Provide the (x, y) coordinate of the cell's center where the given text is located.  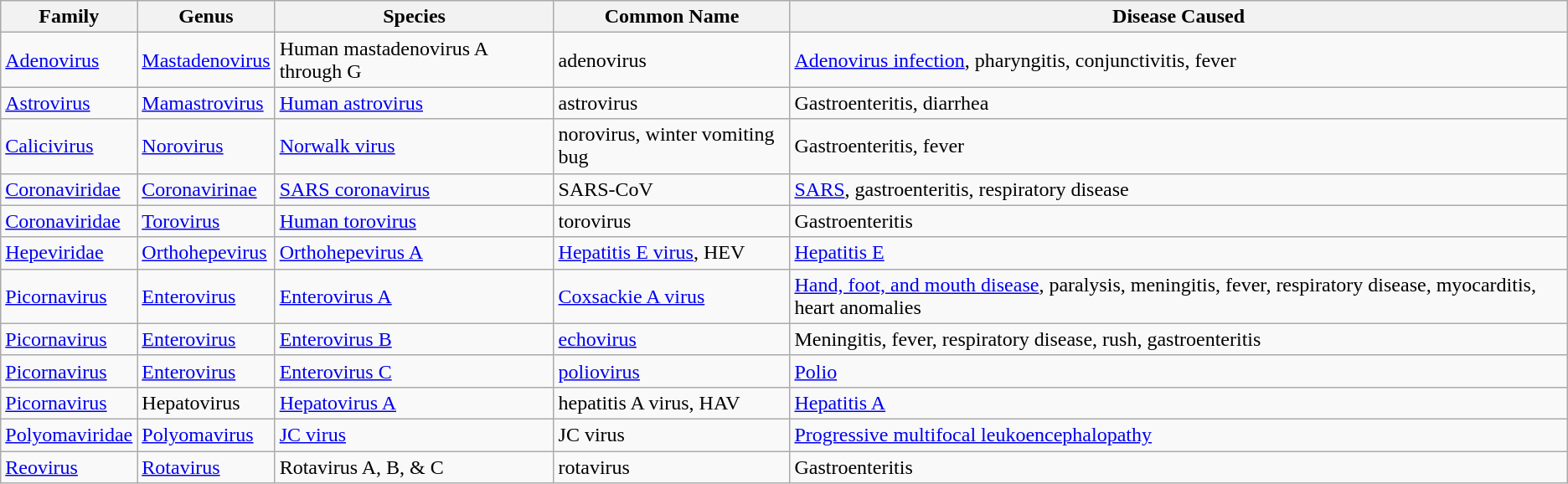
Astrovirus (69, 103)
Species (414, 17)
Mamastrovirus (206, 103)
Torovirus (206, 221)
Polyomavirus (206, 435)
Orthohepevirus (206, 253)
Enterovirus A (414, 296)
Hepatitis E virus, HEV (672, 253)
Progressive multifocal leukoencephalopathy (1179, 435)
astrovirus (672, 103)
Enterovirus C (414, 371)
Reovirus (69, 466)
Coronavirinae (206, 189)
SARS coronavirus (414, 189)
Human mastadenovirus A through G (414, 60)
Norwalk virus (414, 146)
Meningitis, fever, respiratory disease, rush, gastroenteritis (1179, 339)
Enterovirus B (414, 339)
Family (69, 17)
Norovirus (206, 146)
Hepeviridae (69, 253)
Common Name (672, 17)
Hand, foot, and mouth disease, paralysis, meningitis, fever, respiratory disease, myocarditis, heart anomalies (1179, 296)
Gastroenteritis, diarrhea (1179, 103)
Calicivirus (69, 146)
hepatitis A virus, HAV (672, 403)
echovirus (672, 339)
Human torovirus (414, 221)
norovirus, winter vomiting bug (672, 146)
Rotavirus (206, 466)
rotavirus (672, 466)
SARS-CoV (672, 189)
adenovirus (672, 60)
Hepatitis A (1179, 403)
Rotavirus A, B, & C (414, 466)
poliovirus (672, 371)
Hepatitis E (1179, 253)
Adenovirus infection, pharyngitis, conjunctivitis, fever (1179, 60)
Genus (206, 17)
Coxsackie A virus (672, 296)
Gastroenteritis, fever (1179, 146)
Hepatovirus (206, 403)
Polyomaviridae (69, 435)
SARS, gastroenteritis, respiratory disease (1179, 189)
Adenovirus (69, 60)
Orthohepevirus A (414, 253)
Hepatovirus A (414, 403)
Mastadenovirus (206, 60)
torovirus (672, 221)
Disease Caused (1179, 17)
Human astrovirus (414, 103)
Polio (1179, 371)
